Return the [X, Y] coordinate for the center point of the cell that contains the specified text.  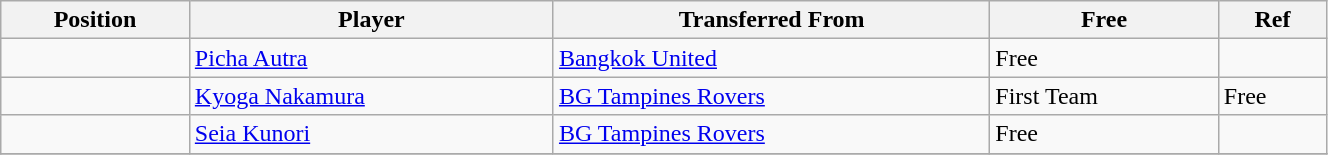
Position [96, 20]
Transferred From [771, 20]
Player [371, 20]
First Team [1104, 96]
Seia Kunori [371, 134]
Ref [1272, 20]
Kyoga Nakamura [371, 96]
Bangkok United [771, 58]
Picha Autra [371, 58]
